Output the (X, Y) coordinate of the center of the cell containing the given text.  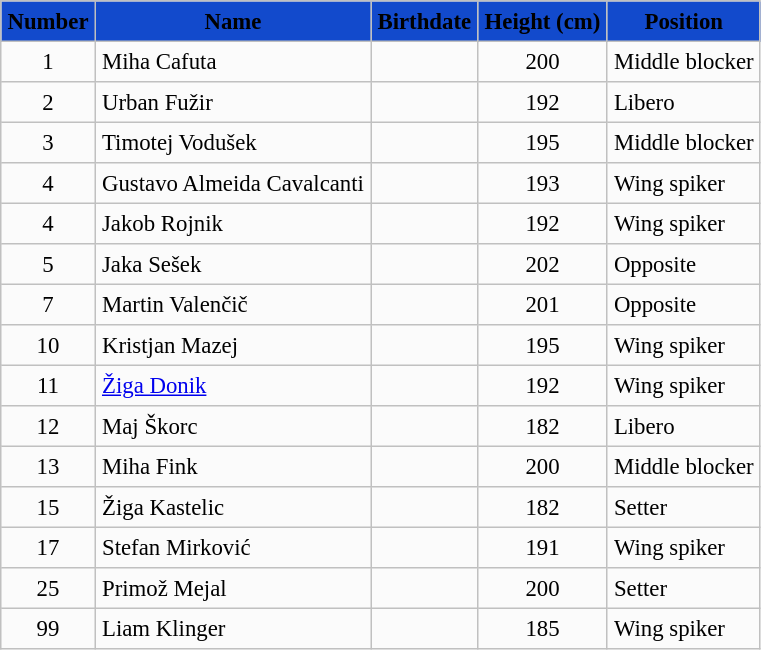
5 (48, 264)
Žiga Donik (232, 385)
1 (48, 61)
Number (48, 21)
Maj Škorc (232, 426)
Liam Klinger (232, 628)
Primož Mejal (232, 588)
Jaka Sešek (232, 264)
Miha Cafuta (232, 61)
Position (684, 21)
25 (48, 588)
7 (48, 304)
Kristjan Mazej (232, 345)
185 (542, 628)
99 (48, 628)
Urban Fužir (232, 102)
193 (542, 183)
Birthdate (424, 21)
Gustavo Almeida Cavalcanti (232, 183)
11 (48, 385)
Name (232, 21)
Miha Fink (232, 466)
15 (48, 507)
Jakob Rojnik (232, 223)
3 (48, 142)
201 (542, 304)
13 (48, 466)
191 (542, 547)
Stefan Mirković (232, 547)
10 (48, 345)
202 (542, 264)
Height (cm) (542, 21)
2 (48, 102)
17 (48, 547)
Martin Valenčič (232, 304)
Timotej Vodušek (232, 142)
12 (48, 426)
Žiga Kastelic (232, 507)
